Capture the cell that displays the provided text and extract its (x, y) central coordinate. 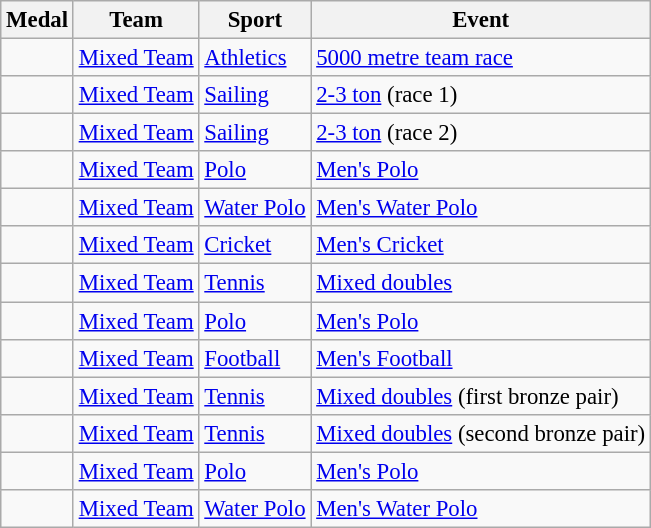
Medal (38, 20)
2-3 ton (race 1) (481, 95)
Athletics (255, 58)
Cricket (255, 245)
Men's Cricket (481, 245)
2-3 ton (race 2) (481, 133)
Sport (255, 20)
Mixed doubles (481, 283)
Mixed doubles (second bronze pair) (481, 433)
5000 metre team race (481, 58)
Event (481, 20)
Mixed doubles (first bronze pair) (481, 396)
Team (136, 20)
Football (255, 358)
Men's Football (481, 358)
